From the cell containing the given text, extract its center point as [x, y] coordinate. 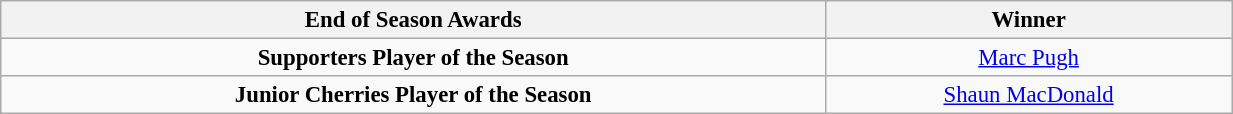
Winner [1029, 20]
End of Season Awards [414, 20]
Junior Cherries Player of the Season [414, 95]
Supporters Player of the Season [414, 58]
Marc Pugh [1029, 58]
Shaun MacDonald [1029, 95]
